Determine the [x, y] coordinate at the center of the cell enclosing the given text.  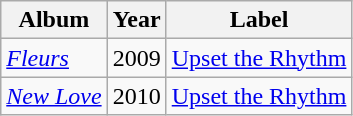
Label [259, 20]
Album [54, 20]
Fleurs [54, 58]
2009 [136, 58]
New Love [54, 96]
2010 [136, 96]
Year [136, 20]
